Locate the cell with the specified text and output its (x, y) center coordinate. 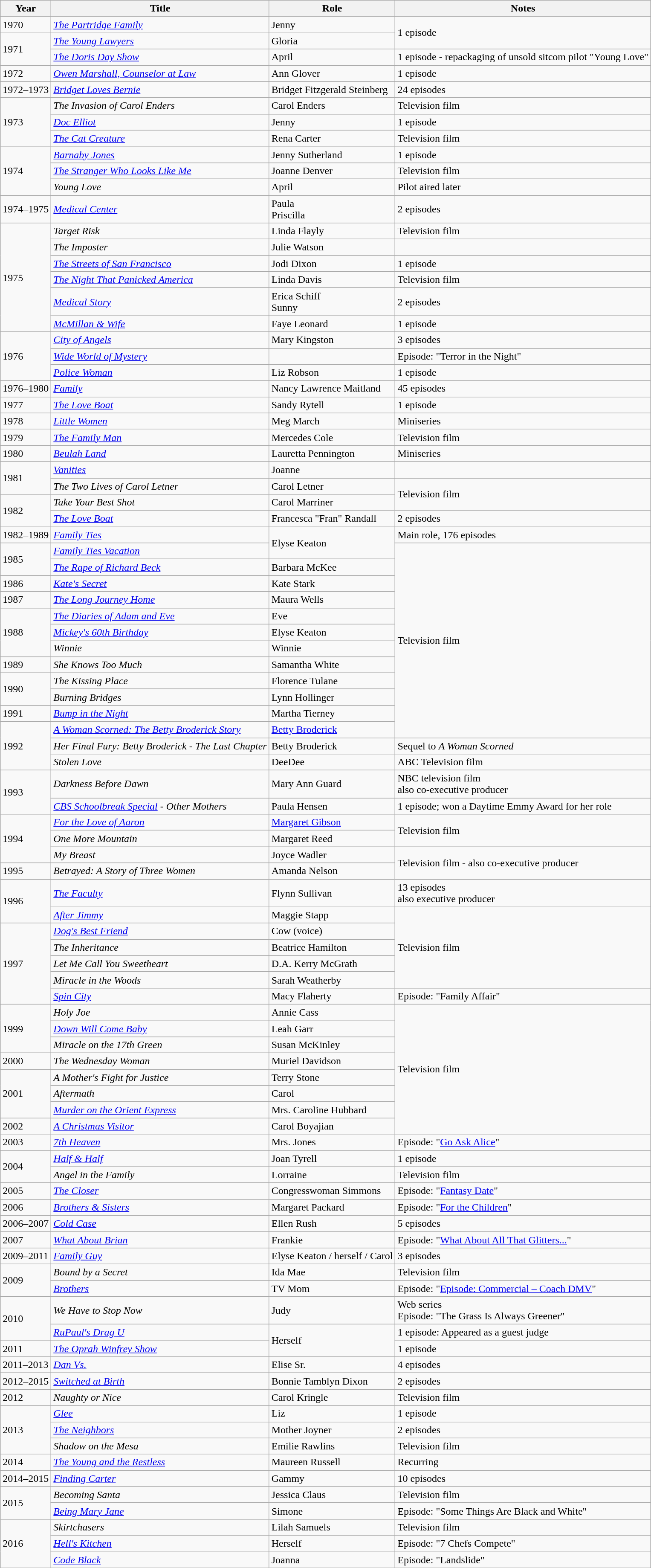
Sarah Weatherby (332, 980)
A Mother's Fight for Justice (160, 1077)
Lynn Hollinger (332, 697)
Television film - also co-executive producer (523, 863)
The Partridge Family (160, 25)
Young Love (160, 187)
Holy Joe (160, 1012)
Florence Tulane (332, 681)
Target Risk (160, 231)
2005 (26, 1191)
Code Black (160, 1560)
The Cat Creature (160, 138)
Web seriesEpisode: "The Grass Is Always Greener" (523, 1310)
Episode: "Fantasy Date" (523, 1191)
Kate's Secret (160, 584)
Erica SchiffSunny (332, 302)
The Oprah Winfrey Show (160, 1349)
Margaret Gibson (332, 822)
Glee (160, 1414)
Family Ties (160, 535)
Darkness Before Dawn (160, 784)
Pilot aired later (523, 187)
Samantha White (332, 665)
CBS Schoolbreak Special - Other Mothers (160, 806)
Bonnie Tamblyn Dixon (332, 1381)
Being Mary Jane (160, 1511)
Dan Vs. (160, 1365)
Joyce Wadler (332, 855)
2012 (26, 1397)
Julie Watson (332, 247)
Brothers (160, 1289)
Joanne Denver (332, 171)
1972 (26, 73)
Episode: "Terror in the Night" (523, 356)
Miracle in the Woods (160, 980)
Eve (332, 616)
Role (332, 9)
After Jimmy (160, 915)
Congresswoman Simmons (332, 1191)
Flynn Sullivan (332, 893)
Bridget Loves Bernie (160, 90)
2012–2015 (26, 1381)
1977 (26, 405)
Rena Carter (332, 138)
Vanities (160, 470)
Mickey's 60th Birthday (160, 632)
Lauretta Pennington (332, 453)
1999 (26, 1028)
The Young Lawyers (160, 41)
Finding Carter (160, 1478)
1985 (26, 559)
Notes (523, 9)
1986 (26, 584)
Year (26, 9)
Margaret Reed (332, 839)
13 episodesalso executive producer (523, 893)
Episode: "Some Things Are Black and White" (523, 1511)
Emilie Rawlins (332, 1446)
2002 (26, 1126)
Recurring (523, 1462)
Medical Center (160, 209)
Episode: "Episode: Commercial – Coach DMV" (523, 1289)
1997 (26, 964)
The Long Journey Home (160, 600)
TV Mom (332, 1289)
Angel in the Family (160, 1175)
Carol Letner (332, 486)
Martha Tierney (332, 713)
Miracle on the 17th Green (160, 1045)
Jessica Claus (332, 1495)
Doc Elliot (160, 122)
1976–1980 (26, 389)
Carol Boyajian (332, 1126)
Muriel Davidson (332, 1061)
Ida Mae (332, 1272)
Lilah Samuels (332, 1527)
Main role, 176 episodes (523, 535)
Carol Enders (332, 106)
Mother Joyner (332, 1430)
The Invasion of Carol Enders (160, 106)
One More Mountain (160, 839)
Cow (voice) (332, 931)
Title (160, 9)
Barnaby Jones (160, 154)
Mrs. Caroline Hubbard (332, 1110)
Hell's Kitchen (160, 1543)
Episode: "Go Ask Alice" (523, 1142)
The Rape of Richard Beck (160, 567)
Dog's Best Friend (160, 931)
Joan Tyrell (332, 1159)
We Have to Stop Now (160, 1310)
2011 (26, 1349)
Mrs. Jones (332, 1142)
Skirtchasers (160, 1527)
Faye Leonard (332, 324)
The Streets of San Francisco (160, 264)
Carol Kringle (332, 1397)
Mary Ann Guard (332, 784)
Ellen Rush (332, 1223)
Episode: "Family Affair" (523, 996)
1991 (26, 713)
My Breast (160, 855)
Mercedes Cole (332, 437)
1976 (26, 356)
Owen Marshall, Counselor at Law (160, 73)
For the Love of Aaron (160, 822)
Naughty or Nice (160, 1397)
2001 (26, 1094)
The Young and the Restless (160, 1462)
2000 (26, 1061)
Family Guy (160, 1256)
Sandy Rytell (332, 405)
City of Angels (160, 340)
The Neighbors (160, 1430)
The Closer (160, 1191)
McMillan & Wife (160, 324)
Ann Glover (332, 73)
Bump in the Night (160, 713)
1981 (26, 478)
The Doris Day Show (160, 57)
Murder on the Orient Express (160, 1110)
The Faculty (160, 893)
Jodi Dixon (332, 264)
2009 (26, 1280)
2015 (26, 1503)
Lorraine (332, 1175)
The Stranger Who Looks Like Me (160, 171)
Shadow on the Mesa (160, 1446)
Simone (332, 1511)
Medical Story (160, 302)
Maureen Russell (332, 1462)
Mary Kingston (332, 340)
2006–2007 (26, 1223)
ABC Television film (523, 762)
The Two Lives of Carol Letner (160, 486)
1995 (26, 871)
NBC television filmalso co-executive producer (523, 784)
Spin City (160, 996)
1993 (26, 793)
Amanda Nelson (332, 871)
2014 (26, 1462)
1 episode: Appeared as a guest judge (523, 1333)
Nancy Lawrence Maitland (332, 389)
2016 (26, 1543)
Susan McKinley (332, 1045)
A Woman Scorned: The Betty Broderick Story (160, 729)
She Knows Too Much (160, 665)
1980 (26, 453)
Leah Garr (332, 1028)
Frankie (332, 1240)
Gloria (332, 41)
RuPaul's Drag U (160, 1333)
The Night That Panicked America (160, 280)
Betrayed: A Story of Three Women (160, 871)
Little Women (160, 421)
Family (160, 389)
1973 (26, 122)
Becoming Santa (160, 1495)
Down Will Come Baby (160, 1028)
1972–1973 (26, 90)
Meg March (332, 421)
Judy (332, 1310)
2011–2013 (26, 1365)
2004 (26, 1167)
Gammy (332, 1478)
1988 (26, 632)
The Kissing Place (160, 681)
Family Ties Vacation (160, 551)
1989 (26, 665)
Francesca "Fran" Randall (332, 519)
Episode: "Landslide" (523, 1560)
4 episodes (523, 1365)
Episode: "What About All That Glitters..." (523, 1240)
Stolen Love (160, 762)
1 episode; won a Daytime Emmy Award for her role (523, 806)
The Inheritance (160, 947)
Half & Half (160, 1159)
Jenny Sutherland (332, 154)
Bound by a Secret (160, 1272)
1974–1975 (26, 209)
1979 (26, 437)
Macy Flaherty (332, 996)
Cold Case (160, 1223)
A Christmas Visitor (160, 1126)
Beulah Land (160, 453)
Margaret Packard (332, 1207)
1982 (26, 511)
45 episodes (523, 389)
2014–2015 (26, 1478)
Beatrice Hamilton (332, 947)
Paula Hensen (332, 806)
Episode: "For the Children" (523, 1207)
Liz (332, 1414)
PaulaPriscilla (332, 209)
What About Brian (160, 1240)
Sequel to A Woman Scorned (523, 746)
The Diaries of Adam and Eve (160, 616)
2013 (26, 1430)
Take Your Best Shot (160, 502)
Switched at Birth (160, 1381)
1990 (26, 689)
Carol Marriner (332, 502)
1970 (26, 25)
1971 (26, 49)
Barbara McKee (332, 567)
1974 (26, 171)
2007 (26, 1240)
1978 (26, 421)
1994 (26, 839)
Joanna (332, 1560)
The Imposter (160, 247)
24 episodes (523, 90)
Maggie Stapp (332, 915)
Elise Sr. (332, 1365)
10 episodes (523, 1478)
Let Me Call You Sweetheart (160, 964)
Terry Stone (332, 1077)
Brothers & Sisters (160, 1207)
Burning Bridges (160, 697)
Carol (332, 1094)
7th Heaven (160, 1142)
Bridget Fitzgerald Steinberg (332, 90)
2009–2011 (26, 1256)
The Wednesday Woman (160, 1061)
Aftermath (160, 1094)
1992 (26, 746)
Liz Robson (332, 372)
Linda Flayly (332, 231)
D.A. Kerry McGrath (332, 964)
1975 (26, 277)
2010 (26, 1319)
DeeDee (332, 762)
1 episode - repackaging of unsold sitcom pilot "Young Love" (523, 57)
Kate Stark (332, 584)
Annie Cass (332, 1012)
The Family Man (160, 437)
1987 (26, 600)
5 episodes (523, 1223)
2003 (26, 1142)
Wide World of Mystery (160, 356)
Episode: "7 Chefs Compete" (523, 1543)
Elyse Keaton / herself / Carol (332, 1256)
Police Woman (160, 372)
Joanne (332, 470)
1982–1989 (26, 535)
Linda Davis (332, 280)
Her Final Fury: Betty Broderick - The Last Chapter (160, 746)
Maura Wells (332, 600)
2006 (26, 1207)
1996 (26, 901)
